Search for the cell housing the specified text and yield its (x, y) center coordinate. 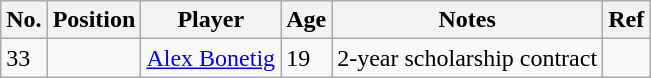
Alex Bonetig (211, 58)
Age (306, 20)
No. (24, 20)
19 (306, 58)
Position (94, 20)
Notes (468, 20)
33 (24, 58)
Ref (626, 20)
Player (211, 20)
2-year scholarship contract (468, 58)
